Locate the cell with the specified text and output its (X, Y) center coordinate. 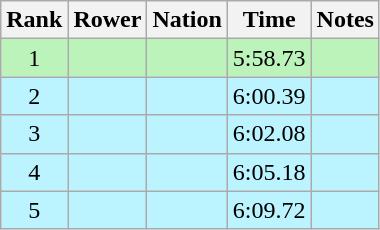
2 (34, 96)
1 (34, 58)
6:00.39 (269, 96)
Rower (108, 20)
6:02.08 (269, 134)
5:58.73 (269, 58)
4 (34, 172)
6:05.18 (269, 172)
Nation (187, 20)
3 (34, 134)
6:09.72 (269, 210)
Notes (345, 20)
Time (269, 20)
5 (34, 210)
Rank (34, 20)
